Provide the (x, y) coordinate of the cell's center where the given text is located.  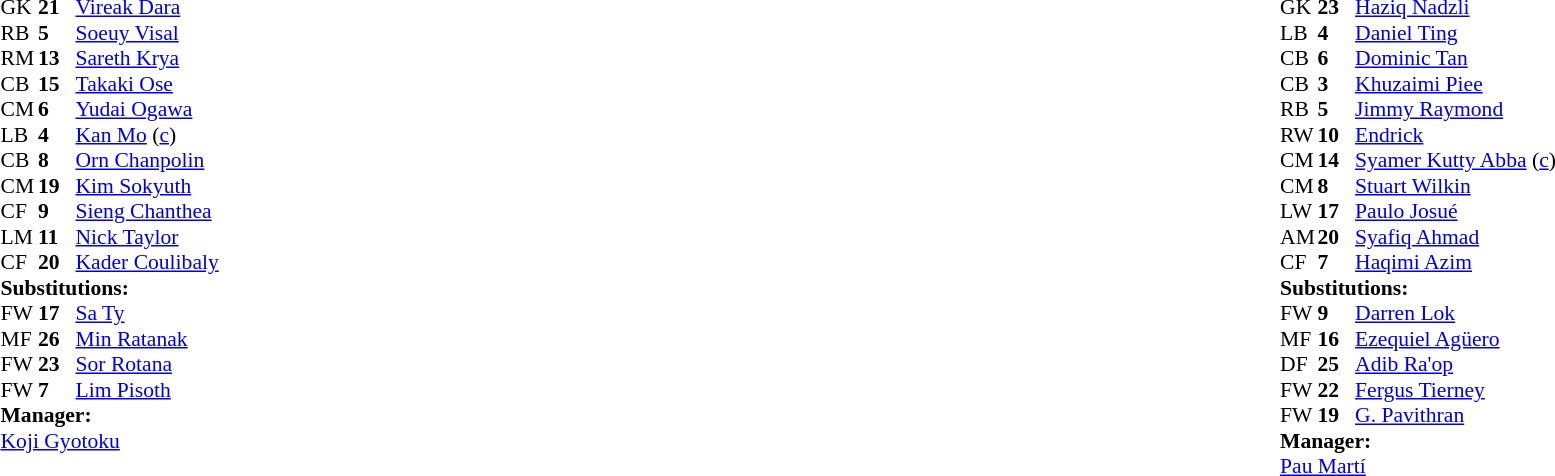
Takaki Ose (148, 84)
AM (1299, 237)
Koji Gyotoku (109, 441)
25 (1337, 365)
RM (19, 59)
Min Ratanak (148, 339)
LW (1299, 211)
16 (1337, 339)
Sieng Chanthea (148, 211)
10 (1337, 135)
Kan Mo (c) (148, 135)
Lim Pisoth (148, 390)
Sa Ty (148, 313)
RW (1299, 135)
3 (1337, 84)
LM (19, 237)
Soeuy Visal (148, 33)
11 (57, 237)
Sareth Krya (148, 59)
DF (1299, 365)
Kader Coulibaly (148, 263)
Kim Sokyuth (148, 186)
22 (1337, 390)
23 (57, 365)
Yudai Ogawa (148, 109)
Manager: (109, 415)
15 (57, 84)
Substitutions: (109, 288)
14 (1337, 161)
Sor Rotana (148, 365)
26 (57, 339)
13 (57, 59)
Orn Chanpolin (148, 161)
Nick Taylor (148, 237)
